Provide the [x, y] coordinate of the cell's center where the given text is located.  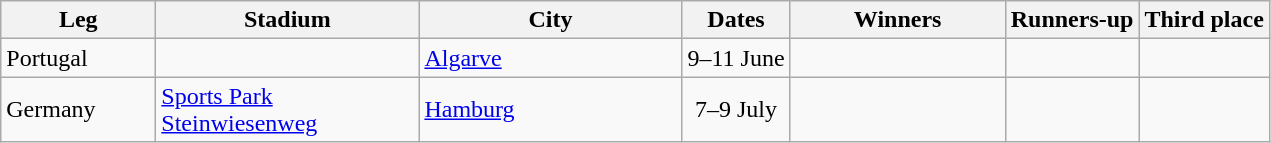
City [550, 20]
Germany [78, 110]
Dates [736, 20]
Runners-up [1072, 20]
Stadium [288, 20]
9–11 June [736, 58]
Portugal [78, 58]
Winners [898, 20]
Leg [78, 20]
7–9 July [736, 110]
Third place [1204, 20]
Sports Park Steinwiesenweg [288, 110]
Hamburg [550, 110]
Algarve [550, 58]
